Scan for the cell matching the given text and deliver its (X, Y) coordinate at center. 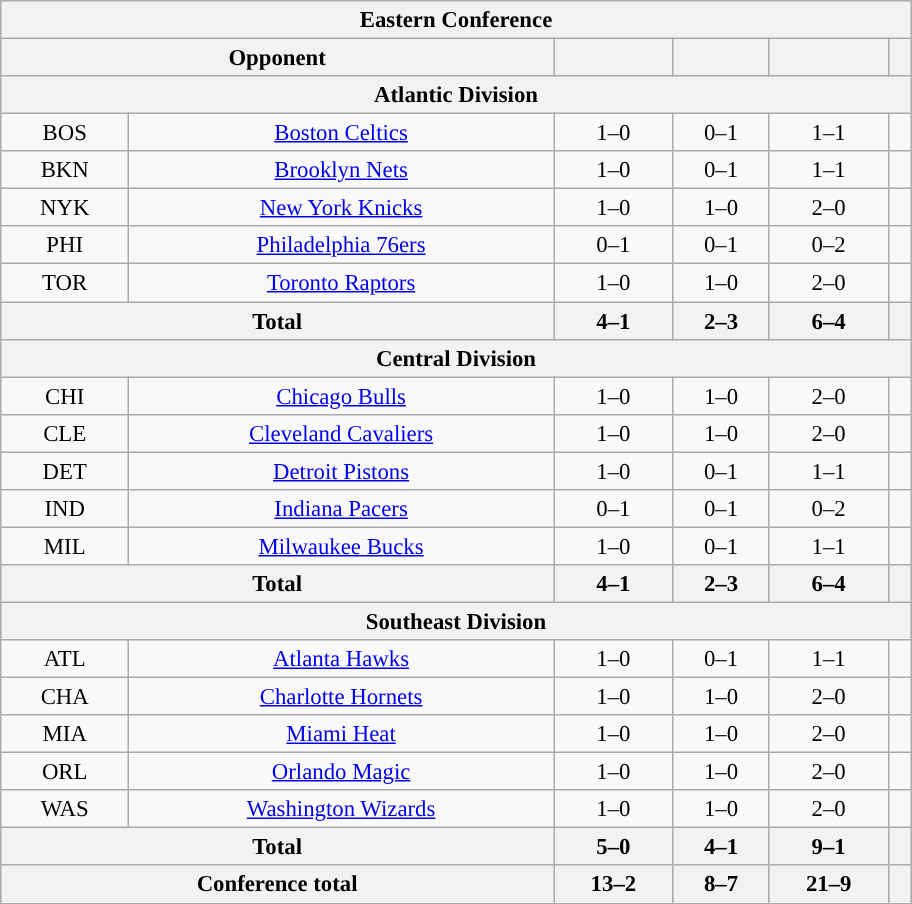
TOR (65, 283)
BOS (65, 133)
Atlanta Hawks (342, 659)
21–9 (829, 885)
Toronto Raptors (342, 283)
Orlando Magic (342, 772)
Atlantic Division (456, 95)
Eastern Conference (456, 20)
ORL (65, 772)
CHI (65, 396)
Philadelphia 76ers (342, 245)
Brooklyn Nets (342, 170)
ATL (65, 659)
WAS (65, 809)
8–7 (720, 885)
Chicago Bulls (342, 396)
9–1 (829, 847)
Detroit Pistons (342, 471)
5–0 (614, 847)
Conference total (278, 885)
Southeast Division (456, 621)
Washington Wizards (342, 809)
Miami Heat (342, 734)
IND (65, 509)
MIL (65, 546)
13–2 (614, 885)
Charlotte Hornets (342, 697)
PHI (65, 245)
New York Knicks (342, 208)
CLE (65, 433)
BKN (65, 170)
Milwaukee Bucks (342, 546)
Opponent (278, 58)
Indiana Pacers (342, 509)
NYK (65, 208)
CHA (65, 697)
Central Division (456, 358)
Cleveland Cavaliers (342, 433)
DET (65, 471)
Boston Celtics (342, 133)
MIA (65, 734)
